Detect which cell encompasses the target text, then output its (X, Y) center coordinate. 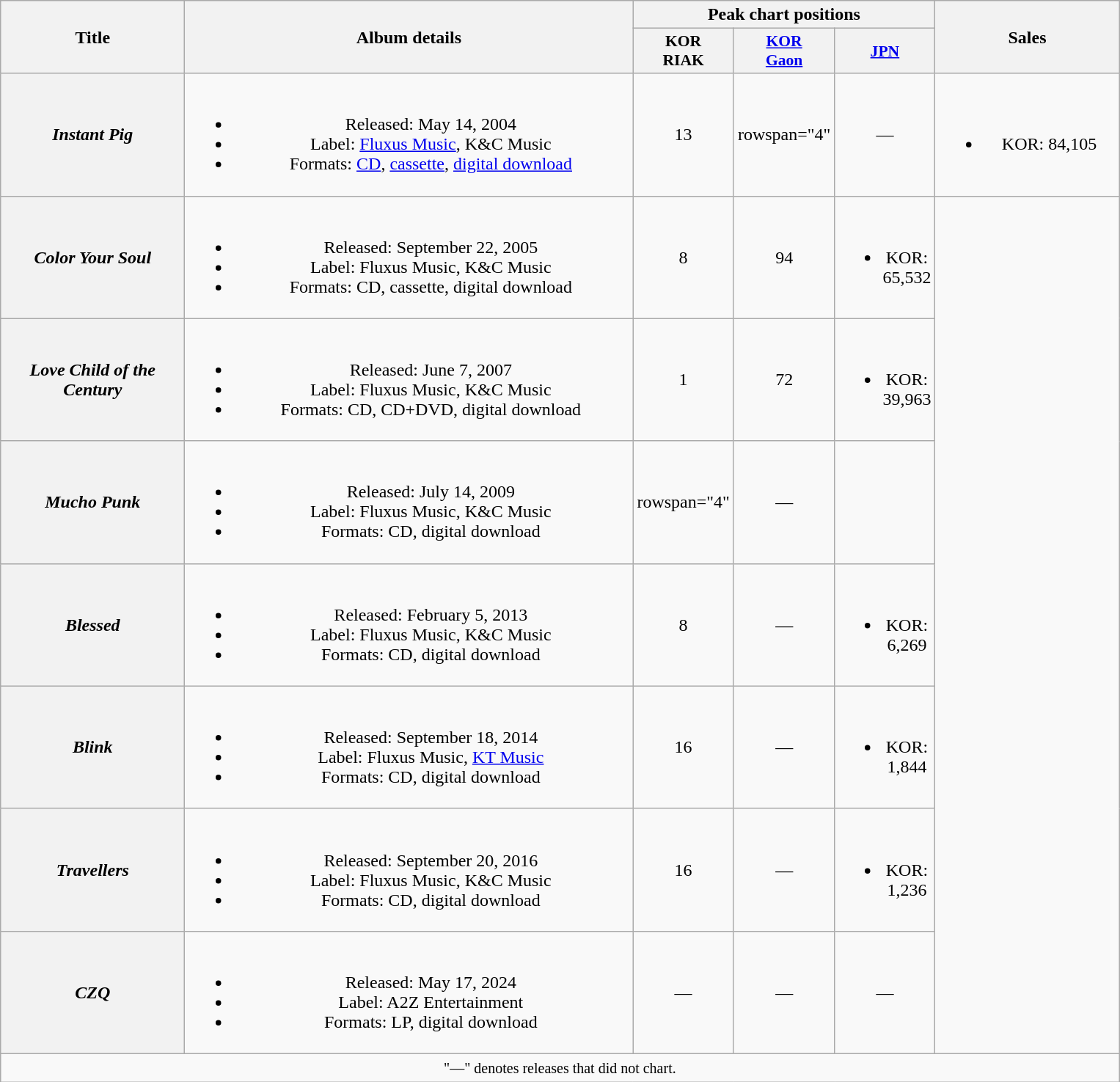
72 (784, 380)
"—" denotes releases that did not chart. (560, 1067)
Released: September 20, 2016Label: Fluxus Music, K&C MusicFormats: CD, digital download (409, 870)
Love Child of the Century (92, 380)
KORGaon (784, 51)
KOR: 1,236 (885, 870)
Released: May 17, 2024Label: A2Z EntertainmentFormats: LP, digital download (409, 992)
KOR: 39,963 (885, 380)
Peak chart positions (784, 15)
Title (92, 37)
Blessed (92, 625)
Sales (1027, 37)
KOR: 65,532 (885, 257)
KORRIAK (684, 51)
1 (684, 380)
Released: September 18, 2014Label: Fluxus Music, KT MusicFormats: CD, digital download (409, 747)
JPN (885, 51)
Released: May 14, 2004Label: Fluxus Music, K&C MusicFormats: CD, cassette, digital download (409, 135)
Travellers (92, 870)
Released: June 7, 2007Label: Fluxus Music, K&C MusicFormats: CD, CD+DVD, digital download (409, 380)
KOR: 84,105 (1027, 135)
Released: September 22, 2005Label: Fluxus Music, K&C MusicFormats: CD, cassette, digital download (409, 257)
Mucho Punk (92, 502)
Blink (92, 747)
Instant Pig (92, 135)
Color Your Soul (92, 257)
CZQ (92, 992)
KOR: 1,844 (885, 747)
94 (784, 257)
13 (684, 135)
Released: February 5, 2013Label: Fluxus Music, K&C MusicFormats: CD, digital download (409, 625)
Album details (409, 37)
Released: July 14, 2009Label: Fluxus Music, K&C MusicFormats: CD, digital download (409, 502)
KOR: 6,269 (885, 625)
